Return the (X, Y) coordinate for the center point of the cell that contains the specified text.  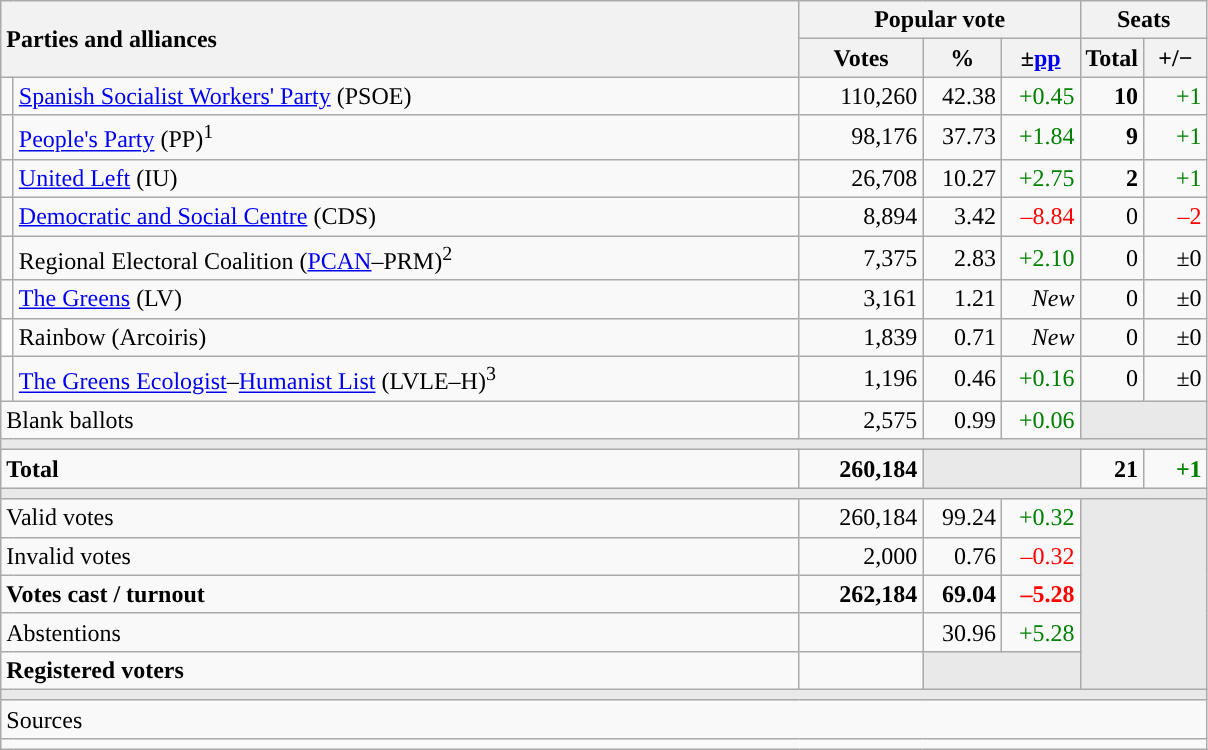
Invalid votes (400, 556)
People's Party (PP)1 (406, 138)
37.73 (962, 138)
8,894 (861, 217)
+1.84 (1040, 138)
Democratic and Social Centre (CDS) (406, 217)
–0.32 (1040, 556)
21 (1112, 469)
69.04 (962, 594)
Spanish Socialist Workers' Party (PSOE) (406, 96)
42.38 (962, 96)
% (962, 58)
+0.16 (1040, 378)
Votes (861, 58)
3.42 (962, 217)
0.46 (962, 378)
Valid votes (400, 518)
+0.45 (1040, 96)
2,575 (861, 420)
1.21 (962, 299)
110,260 (861, 96)
262,184 (861, 594)
Parties and alliances (400, 39)
98,176 (861, 138)
3,161 (861, 299)
Registered voters (400, 670)
10 (1112, 96)
Abstentions (400, 632)
Blank ballots (400, 420)
9 (1112, 138)
Seats (1144, 20)
United Left (IU) (406, 178)
0.99 (962, 420)
26,708 (861, 178)
99.24 (962, 518)
–2 (1176, 217)
Rainbow (Arcoiris) (406, 337)
+2.10 (1040, 258)
–5.28 (1040, 594)
+0.32 (1040, 518)
+/− (1176, 58)
The Greens (LV) (406, 299)
0.71 (962, 337)
Votes cast / turnout (400, 594)
The Greens Ecologist–Humanist List (LVLE–H)3 (406, 378)
Popular vote (940, 20)
10.27 (962, 178)
2,000 (861, 556)
1,839 (861, 337)
+2.75 (1040, 178)
Regional Electoral Coalition (PCAN–PRM)2 (406, 258)
7,375 (861, 258)
+0.06 (1040, 420)
2 (1112, 178)
1,196 (861, 378)
2.83 (962, 258)
±pp (1040, 58)
+5.28 (1040, 632)
0.76 (962, 556)
–8.84 (1040, 217)
Sources (604, 719)
30.96 (962, 632)
